From the cell containing the given text, extract its center point as (X, Y) coordinate. 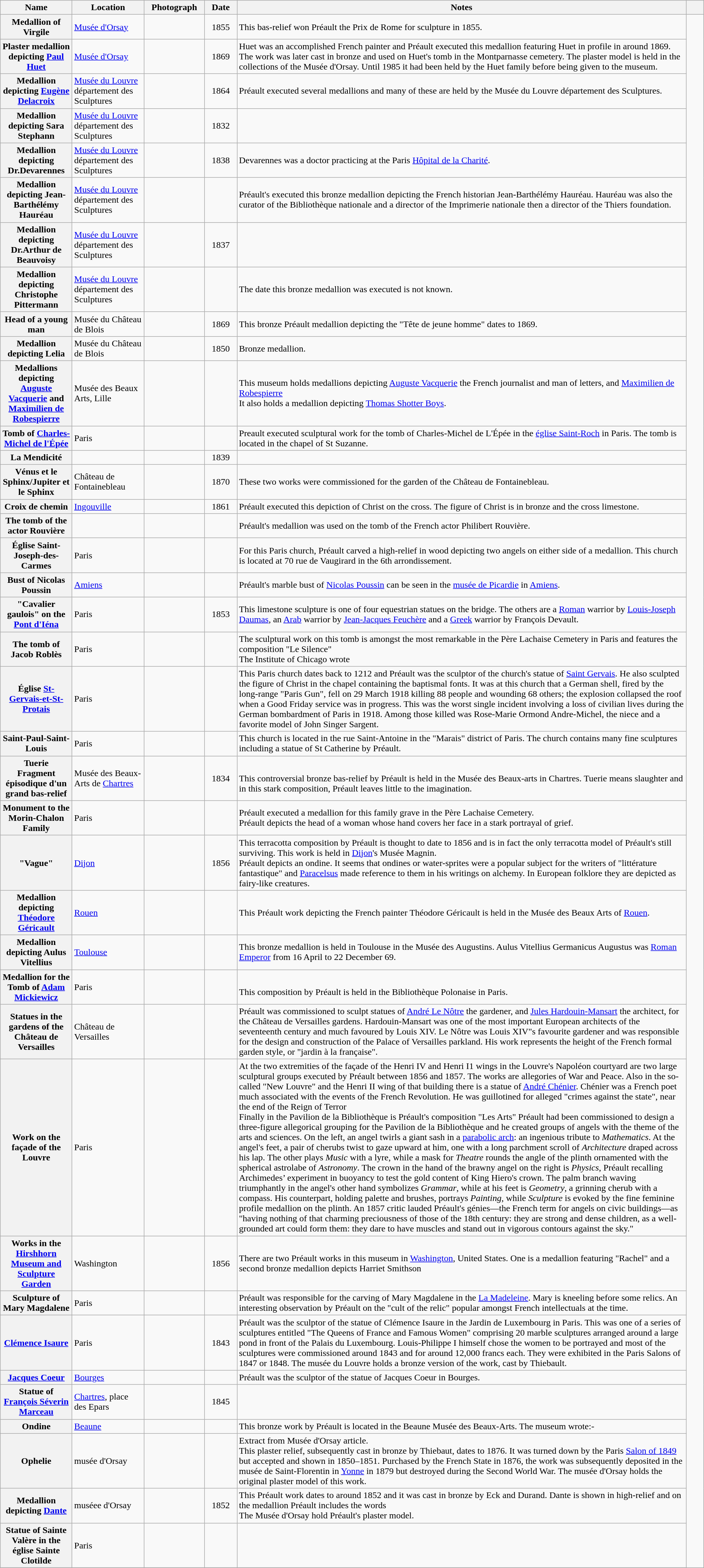
Statues in the gardens of the Château de Versailles (36, 1032)
TuerieFragment épisodique d'un grand bas-relief (36, 778)
Saint-Paul-Saint-Louis (36, 744)
Medallion depicting Eugène Delacroix (36, 91)
Jacques Coeur (36, 1377)
Préault was the sculptor of the statue of Jacques Coeur in Bourges. (461, 1377)
Vénus et le Sphinx/Jupiter et le Sphinx (36, 482)
Ingouville (108, 506)
Date (221, 8)
1855 (221, 27)
La Mendicité (36, 458)
"Vague" (36, 863)
1843 (221, 1343)
Beaune (108, 1426)
Work on the façade of the Louvre (36, 1148)
Medallion depicting Dr.Arthur de Beauvoisy (36, 244)
The tomb of the actor Rouvière (36, 526)
This bronze work by Préault is located in the Beaune Musée des Beaux-Arts. The museum wrote:- (461, 1426)
Medallion depicting Théodore Géricault (36, 912)
Bronze medallion. (461, 348)
Bust of Nicolas Poussin (36, 585)
This Préault work depicting the French painter Théodore Géricault is held in the Musée des Beaux Arts of Rouen. (461, 912)
Devarennes was a doctor practicing at the Paris Hôpital de la Charité. (461, 160)
Works in the Hirshhorn Museum and Sculpture Garden (36, 1263)
Head of a young man (36, 324)
Plaster medallion depicting Paul Huet (36, 56)
Préault executed this depiction of Christ on the cross. The figure of Christ is in bronze and the cross limestone. (461, 506)
Rouen (108, 912)
The date this bronze medallion was executed is not known. (461, 290)
1864 (221, 91)
Préault's marble bust of Nicolas Poussin can be seen in the musée de Picardie in Amiens. (461, 585)
Location (108, 8)
1834 (221, 778)
Clémence Isaure (36, 1343)
1845 (221, 1402)
Name (36, 8)
Medallion depicting Aulus Vitellius (36, 952)
Medallion depicting Sara Stephann (36, 126)
Sculpture of Mary Magdalene (36, 1303)
Château de Fontainebleau (108, 482)
1850 (221, 348)
Notes (461, 8)
Préault's medallion was used on the tomb of the French actor Philibert Rouvière. (461, 526)
"Cavalier gaulois" on the Pont d'Iéna (36, 614)
Photograph (174, 8)
1861 (221, 506)
Chartres, place des Epars (108, 1402)
Medallion depicting Christophe Pittermann (36, 290)
Medallion depicting Jean-Barthélémy Hauréau (36, 200)
Medallion depicting Lelia (36, 348)
1853 (221, 614)
Ondine (36, 1426)
Toulouse (108, 952)
muséee d'Orsay (108, 1506)
This bas-relief won Préault the Prix de Rome for sculpture in 1855. (461, 27)
Washington (108, 1263)
Château de Versailles (108, 1032)
Statue of François Séverin Marceau (36, 1402)
Medallion depicting Dr.Devarennes (36, 160)
These two works were commissioned for the garden of the Château de Fontainebleau. (461, 482)
Medallion depicting Dante (36, 1506)
musée d'Orsay (108, 1461)
Bourges (108, 1377)
1852 (221, 1506)
Medallion of Virgile (36, 27)
1870 (221, 482)
1839 (221, 458)
Musée des Beaux-Arts de Chartres (108, 778)
Amiens (108, 585)
Monument to the Morin-Chalon Family (36, 818)
Dijon (108, 863)
Medallions depicting Auguste Vacquerie and Maximilien de Robespierre (36, 393)
Ophelie (36, 1461)
Église Saint-Joseph-des-Carmes (36, 555)
Medallion for the Tomb of Adam Mickiewicz (36, 987)
Musée des Beaux Arts, Lille (108, 393)
Préault executed several medallions and many of these are held by the Musée du Louvre département des Sculptures. (461, 91)
1837 (221, 244)
This composition by Préault is held in the Bibliothèque Polonaise in Paris. (461, 987)
1838 (221, 160)
The tomb of Jacob Roblès (36, 649)
Croix de chemin (36, 506)
Statue of Sainte Valère in the église Sainte Clotilde (36, 1545)
Église St-Gervais-et-St-Protais (36, 699)
1832 (221, 126)
This bronze Préault medallion depicting the "Tête de jeune homme" dates to 1869. (461, 324)
Tomb of Charles-Michel de l'Épée (36, 438)
